Find where the given text appears and provide that cell's center as [x, y] coordinate. 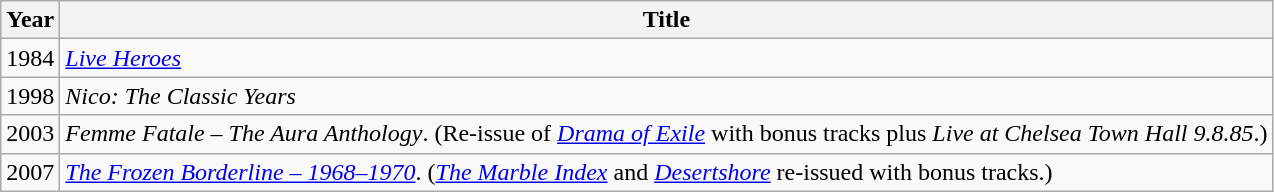
The Frozen Borderline – 1968–1970. (The Marble Index and Desertshore re-issued with bonus tracks.) [666, 172]
2003 [30, 134]
Year [30, 20]
Nico: The Classic Years [666, 96]
2007 [30, 172]
Title [666, 20]
1998 [30, 96]
Live Heroes [666, 58]
Femme Fatale – The Aura Anthology. (Re-issue of Drama of Exile with bonus tracks plus Live at Chelsea Town Hall 9.8.85.) [666, 134]
1984 [30, 58]
